Scan for the cell matching the given text and deliver its [x, y] coordinate at center. 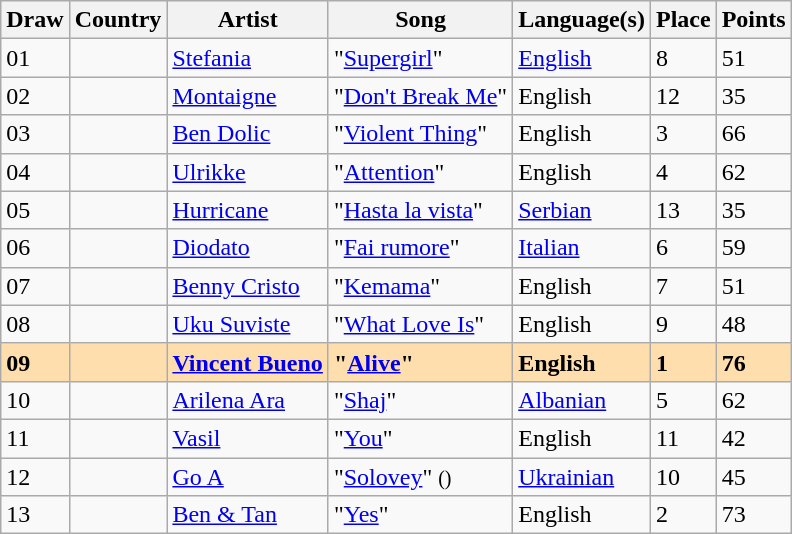
08 [35, 324]
05 [35, 210]
Diodato [248, 248]
"Yes" [420, 515]
8 [683, 58]
"Shaj" [420, 400]
Stefania [248, 58]
Song [420, 20]
"Violent Thing" [420, 134]
Go A [248, 477]
76 [754, 362]
Arilena Ara [248, 400]
"What Love Is" [420, 324]
45 [754, 477]
59 [754, 248]
Points [754, 20]
"Kemama" [420, 286]
1 [683, 362]
Benny Cristo [248, 286]
Draw [35, 20]
"You" [420, 438]
Ulrikke [248, 172]
Ukrainian [582, 477]
01 [35, 58]
Ben & Tan [248, 515]
"Don't Break Me" [420, 96]
2 [683, 515]
Vincent Bueno [248, 362]
7 [683, 286]
Albanian [582, 400]
42 [754, 438]
"Solovey" () [420, 477]
04 [35, 172]
48 [754, 324]
3 [683, 134]
Country [118, 20]
02 [35, 96]
66 [754, 134]
Vasil [248, 438]
73 [754, 515]
Place [683, 20]
"Fai rumore" [420, 248]
"Alive" [420, 362]
"Hasta la vista" [420, 210]
9 [683, 324]
Montaigne [248, 96]
Serbian [582, 210]
Artist [248, 20]
5 [683, 400]
07 [35, 286]
Italian [582, 248]
06 [35, 248]
Language(s) [582, 20]
6 [683, 248]
"Supergirl" [420, 58]
09 [35, 362]
Ben Dolic [248, 134]
03 [35, 134]
Hurricane [248, 210]
4 [683, 172]
"Attention" [420, 172]
Uku Suviste [248, 324]
